Output the [X, Y] coordinate of the center of the cell containing the given text.  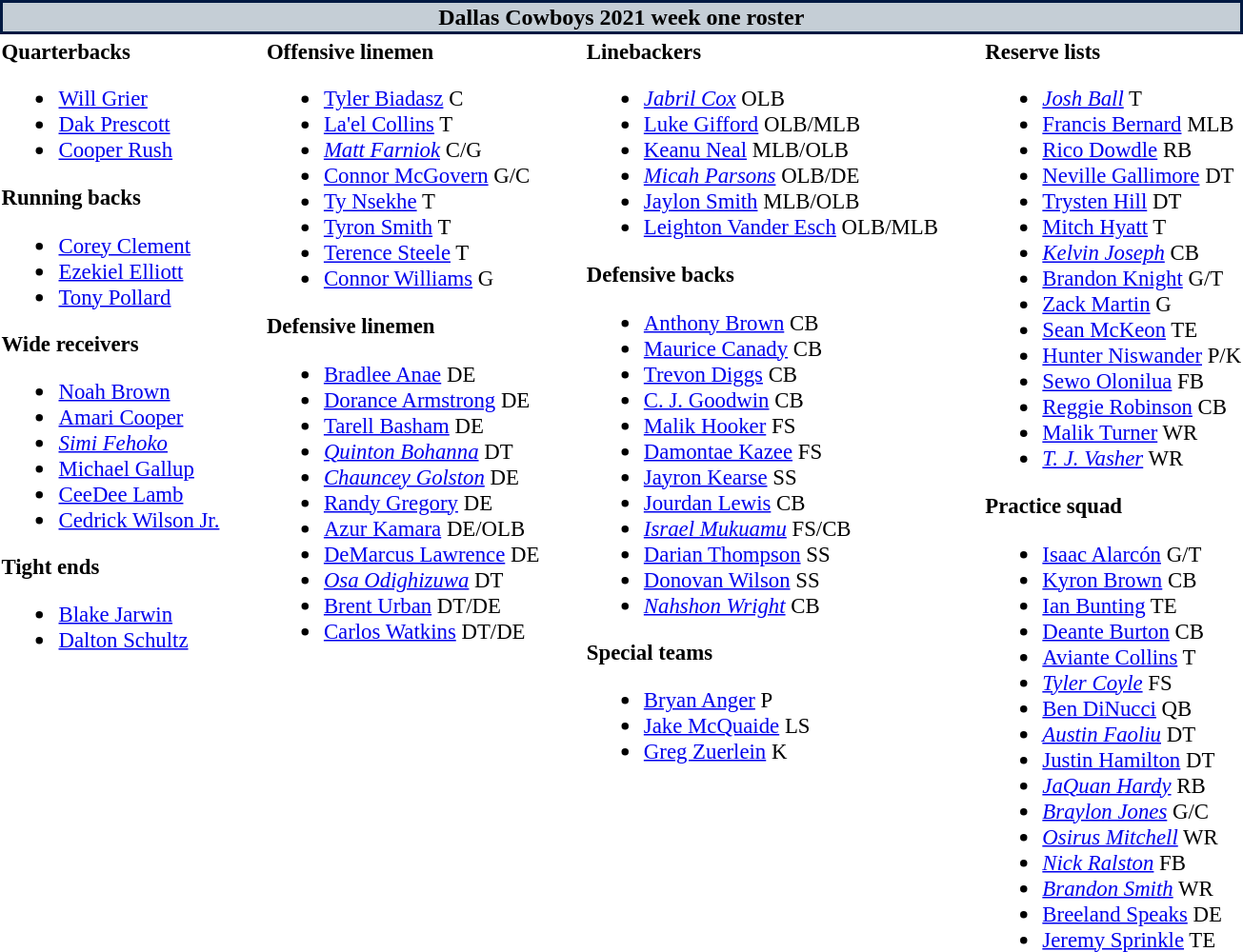
Dallas Cowboys 2021 week one roster [621, 17]
